Output the (X, Y) coordinate of the center of the cell containing the given text.  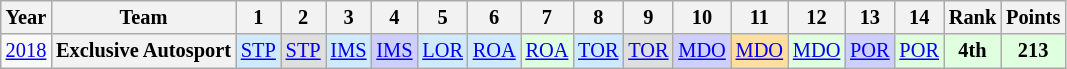
2 (304, 17)
7 (548, 17)
Exclusive Autosport (144, 51)
2018 (26, 51)
213 (1033, 51)
5 (442, 17)
13 (870, 17)
11 (760, 17)
6 (494, 17)
4th (972, 51)
Team (144, 17)
9 (648, 17)
LOR (442, 51)
12 (816, 17)
8 (598, 17)
3 (349, 17)
Points (1033, 17)
Year (26, 17)
1 (258, 17)
14 (920, 17)
Rank (972, 17)
4 (394, 17)
10 (702, 17)
